Identify which cell holds the provided text, then report its [x, y] central coordinate. 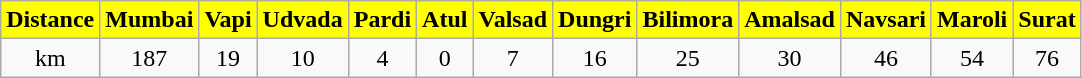
Pardi [382, 20]
Maroli [972, 20]
30 [790, 58]
10 [302, 58]
7 [513, 58]
4 [382, 58]
Bilimora [688, 20]
km [50, 58]
19 [228, 58]
25 [688, 58]
76 [1047, 58]
16 [595, 58]
Dungri [595, 20]
Atul [445, 20]
Distance [50, 20]
0 [445, 58]
Udvada [302, 20]
Surat [1047, 20]
187 [150, 58]
54 [972, 58]
Navsari [886, 20]
Mumbai [150, 20]
Vapi [228, 20]
46 [886, 58]
Amalsad [790, 20]
Valsad [513, 20]
